Detect which cell encompasses the target text, then output its [x, y] center coordinate. 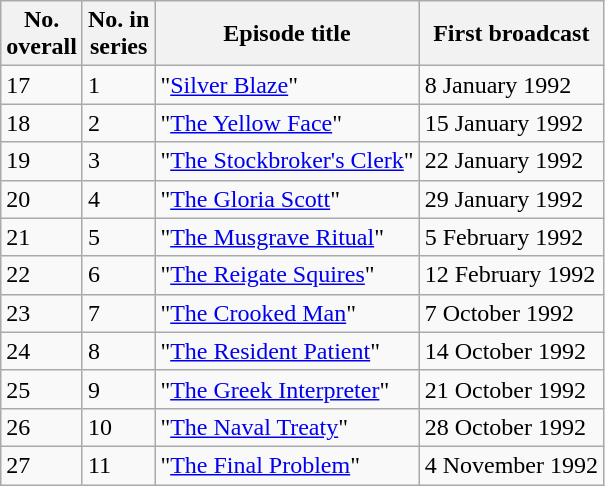
"The Reigate Squires" [287, 275]
17 [42, 85]
"The Greek Interpreter" [287, 389]
Episode title [287, 34]
26 [42, 427]
9 [118, 389]
1 [118, 85]
11 [118, 465]
"The Gloria Scott" [287, 199]
5 February 1992 [511, 237]
18 [42, 123]
"The Final Problem" [287, 465]
"The Crooked Man" [287, 313]
"Silver Blaze" [287, 85]
2 [118, 123]
22 [42, 275]
First broadcast [511, 34]
24 [42, 351]
7 [118, 313]
8 [118, 351]
"The Musgrave Ritual" [287, 237]
21 [42, 237]
20 [42, 199]
"The Resident Patient" [287, 351]
28 October 1992 [511, 427]
14 October 1992 [511, 351]
No. inseries [118, 34]
7 October 1992 [511, 313]
"The Stockbroker's Clerk" [287, 161]
15 January 1992 [511, 123]
4 [118, 199]
21 October 1992 [511, 389]
22 January 1992 [511, 161]
5 [118, 237]
27 [42, 465]
"The Yellow Face" [287, 123]
No.overall [42, 34]
25 [42, 389]
"The Naval Treaty" [287, 427]
19 [42, 161]
8 January 1992 [511, 85]
10 [118, 427]
29 January 1992 [511, 199]
12 February 1992 [511, 275]
4 November 1992 [511, 465]
23 [42, 313]
6 [118, 275]
3 [118, 161]
